Pinpoint the cell where the given text exists, returning its [X, Y] midpoint coordinate. 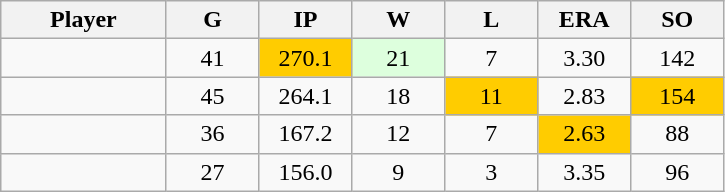
2.63 [584, 134]
9 [398, 172]
3 [492, 172]
ERA [584, 20]
21 [398, 58]
18 [398, 96]
11 [492, 96]
88 [678, 134]
154 [678, 96]
2.83 [584, 96]
3.30 [584, 58]
142 [678, 58]
L [492, 20]
W [398, 20]
SO [678, 20]
12 [398, 134]
36 [212, 134]
G [212, 20]
Player [84, 20]
IP [306, 20]
96 [678, 172]
167.2 [306, 134]
264.1 [306, 96]
156.0 [306, 172]
41 [212, 58]
27 [212, 172]
270.1 [306, 58]
45 [212, 96]
3.35 [584, 172]
